Detect which cell encompasses the target text, then output its (x, y) center coordinate. 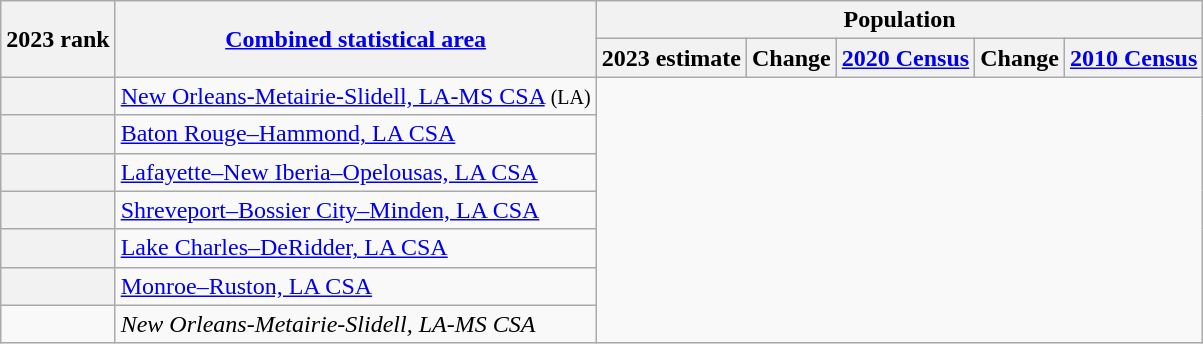
2023 estimate (671, 58)
Baton Rouge–Hammond, LA CSA (356, 134)
Combined statistical area (356, 39)
Monroe–Ruston, LA CSA (356, 286)
2010 Census (1133, 58)
Population (900, 20)
New Orleans-Metairie-Slidell, LA-MS CSA (LA) (356, 96)
2020 Census (905, 58)
2023 rank (58, 39)
Lake Charles–DeRidder, LA CSA (356, 248)
New Orleans-Metairie-Slidell, LA-MS CSA (356, 324)
Shreveport–Bossier City–Minden, LA CSA (356, 210)
Lafayette–New Iberia–Opelousas, LA CSA (356, 172)
